Provide the (X, Y) coordinate of the cell's center where the given text is located.  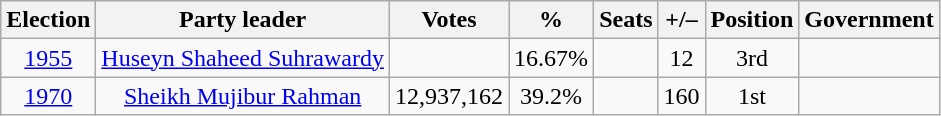
1st (752, 96)
Sheikh Mujibur Rahman (243, 96)
1955 (48, 58)
3rd (752, 58)
12,937,162 (448, 96)
% (552, 20)
Party leader (243, 20)
Seats (626, 20)
Government (869, 20)
Huseyn Shaheed Suhrawardy (243, 58)
Position (752, 20)
1970 (48, 96)
Votes (448, 20)
+/– (682, 20)
39.2% (552, 96)
Election (48, 20)
160 (682, 96)
16.67% (552, 58)
12 (682, 58)
